Output the (X, Y) coordinate of the center of the cell containing the given text.  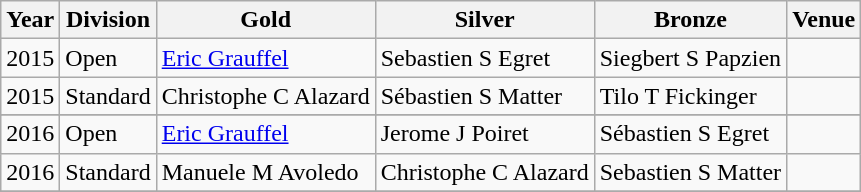
Division (108, 20)
Jerome J Poiret (484, 134)
Bronze (690, 20)
Sébastien S Egret (690, 134)
Siegbert S Papzien (690, 58)
Tilo T Fickinger (690, 96)
Sebastien S Egret (484, 58)
Sebastien S Matter (690, 172)
Gold (266, 20)
Silver (484, 20)
Sébastien S Matter (484, 96)
Manuele M Avoledo (266, 172)
Venue (824, 20)
Year (30, 20)
